Pinpoint the cell where the given text exists, returning its [X, Y] midpoint coordinate. 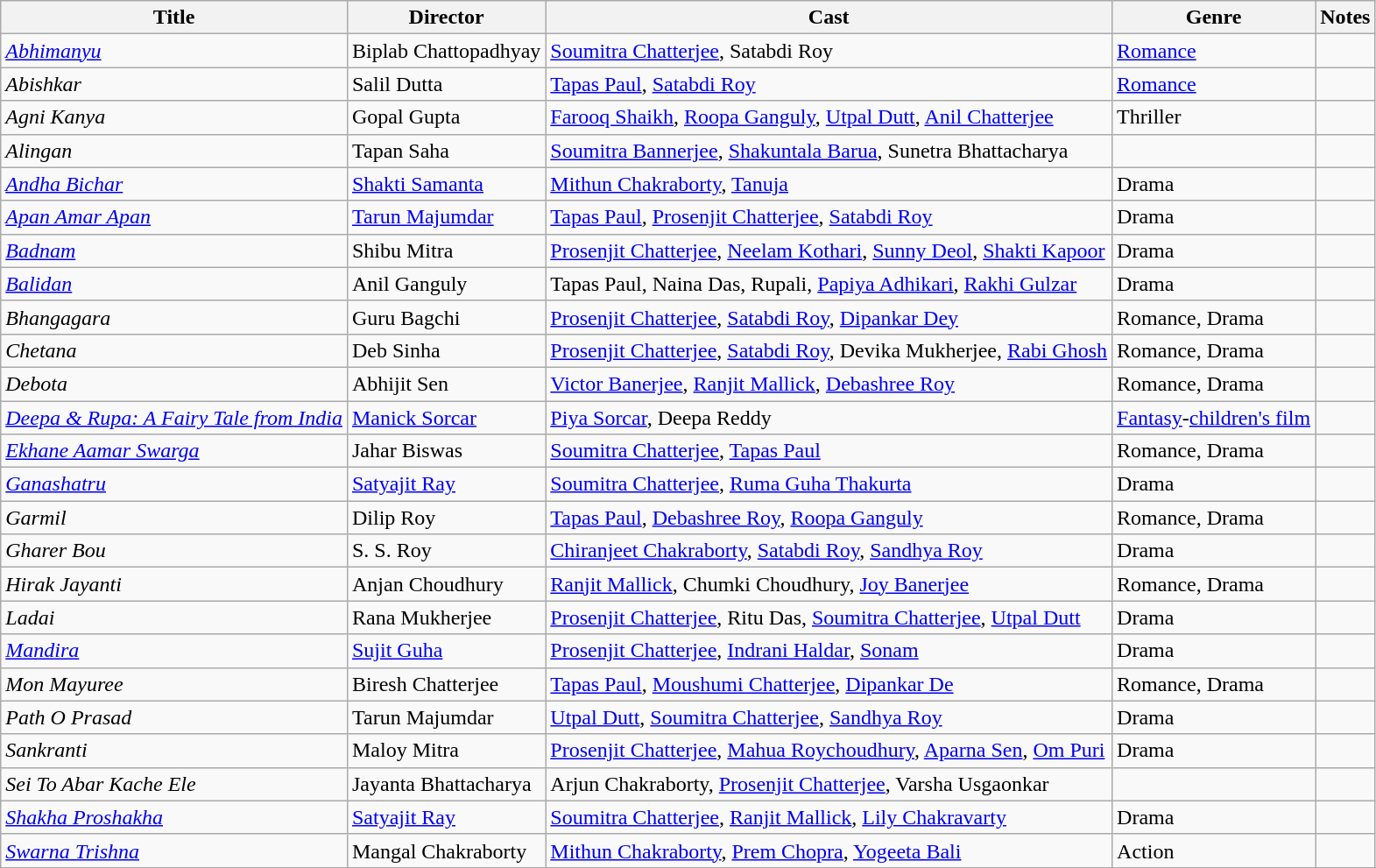
Soumitra Bannerjee, Shakuntala Barua, Sunetra Bhattacharya [829, 151]
Soumitra Chatterjee, Tapas Paul [829, 451]
Mon Mayuree [174, 684]
Tapas Paul, Prosenjit Chatterjee, Satabdi Roy [829, 217]
Rana Mukherjee [446, 617]
Soumitra Chatterjee, Ranjit Mallick, Lily Chakravarty [829, 817]
Maloy Mitra [446, 751]
Victor Banerjee, Ranjit Mallick, Debashree Roy [829, 384]
Path O Prasad [174, 717]
Deb Sinha [446, 350]
Andha Bichar [174, 184]
Agni Kanya [174, 117]
Abhimanyu [174, 51]
Notes [1345, 18]
Prosenjit Chatterjee, Mahua Roychoudhury, Aparna Sen, Om Puri [829, 751]
Farooq Shaikh, Roopa Ganguly, Utpal Dutt, Anil Chatterjee [829, 117]
Chiranjeet Chakraborty, Satabdi Roy, Sandhya Roy [829, 551]
Thriller [1214, 117]
Mithun Chakraborty, Tanuja [829, 184]
Prosenjit Chatterjee, Indrani Haldar, Sonam [829, 651]
Sankranti [174, 751]
Mandira [174, 651]
Sei To Abar Kache Ele [174, 784]
Utpal Dutt, Soumitra Chatterjee, Sandhya Roy [829, 717]
Shakti Samanta [446, 184]
Debota [174, 384]
Tapas Paul, Naina Das, Rupali, Papiya Adhikari, Rakhi Gulzar [829, 284]
Swarna Trishna [174, 850]
Ladai [174, 617]
S. S. Roy [446, 551]
Genre [1214, 18]
Biplab Chattopadhyay [446, 51]
Tapas Paul, Debashree Roy, Roopa Ganguly [829, 518]
Shakha Proshakha [174, 817]
Abhijit Sen [446, 384]
Hirak Jayanti [174, 584]
Mithun Chakraborty, Prem Chopra, Yogeeta Bali [829, 850]
Tapas Paul, Satabdi Roy [829, 84]
Chetana [174, 350]
Soumitra Chatterjee, Ruma Guha Thakurta [829, 484]
Fantasy-children's film [1214, 418]
Soumitra Chatterjee, Satabdi Roy [829, 51]
Ranjit Mallick, Chumki Choudhury, Joy Banerjee [829, 584]
Action [1214, 850]
Prosenjit Chatterjee, Satabdi Roy, Devika Mukherjee, Rabi Ghosh [829, 350]
Deepa & Rupa: A Fairy Tale from India [174, 418]
Apan Amar Apan [174, 217]
Shibu Mitra [446, 251]
Director [446, 18]
Alingan [174, 151]
Anjan Choudhury [446, 584]
Prosenjit Chatterjee, Neelam Kothari, Sunny Deol, Shakti Kapoor [829, 251]
Title [174, 18]
Prosenjit Chatterjee, Satabdi Roy, Dipankar Dey [829, 317]
Gopal Gupta [446, 117]
Tapan Saha [446, 151]
Jahar Biswas [446, 451]
Sujit Guha [446, 651]
Manick Sorcar [446, 418]
Anil Ganguly [446, 284]
Mangal Chakraborty [446, 850]
Tapas Paul, Moushumi Chatterjee, Dipankar De [829, 684]
Ganashatru [174, 484]
Dilip Roy [446, 518]
Cast [829, 18]
Gharer Bou [174, 551]
Ekhane Aamar Swarga [174, 451]
Garmil [174, 518]
Prosenjit Chatterjee, Ritu Das, Soumitra Chatterjee, Utpal Dutt [829, 617]
Bhangagara [174, 317]
Biresh Chatterjee [446, 684]
Abishkar [174, 84]
Jayanta Bhattacharya [446, 784]
Salil Dutta [446, 84]
Guru Bagchi [446, 317]
Piya Sorcar, Deepa Reddy [829, 418]
Arjun Chakraborty, Prosenjit Chatterjee, Varsha Usgaonkar [829, 784]
Balidan [174, 284]
Badnam [174, 251]
